Return [X, Y] of the center of cell containing provided text 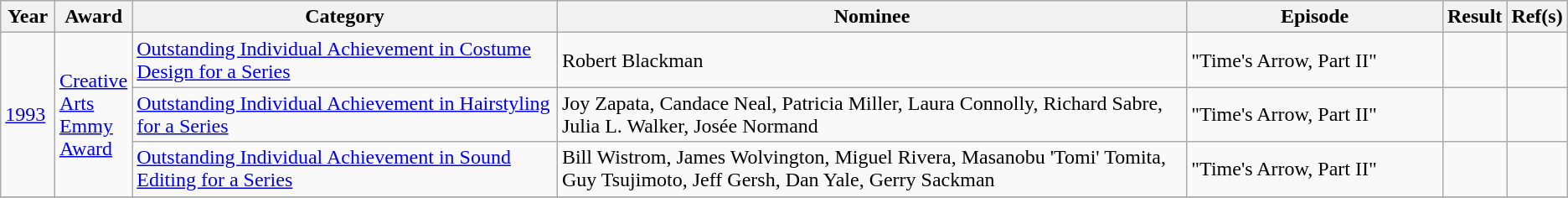
Result [1474, 17]
Outstanding Individual Achievement in Hairstyling for a Series [345, 114]
Creative Arts Emmy Award [93, 114]
Bill Wistrom, James Wolvington, Miguel Rivera, Masanobu 'Tomi' Tomita, Guy Tsujimoto, Jeff Gersh, Dan Yale, Gerry Sackman [871, 169]
Nominee [871, 17]
Outstanding Individual Achievement in Costume Design for a Series [345, 60]
Joy Zapata, Candace Neal, Patricia Miller, Laura Connolly, Richard Sabre, Julia L. Walker, Josée Normand [871, 114]
Year [28, 17]
Award [93, 17]
Episode [1315, 17]
Outstanding Individual Achievement in Sound Editing for a Series [345, 169]
Robert Blackman [871, 60]
1993 [28, 114]
Category [345, 17]
Ref(s) [1537, 17]
